Extract the (x, y) coordinate from the center of the cell holding the provided text.  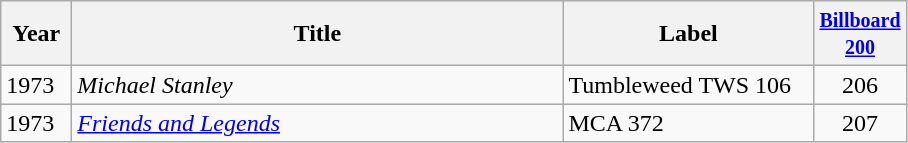
Billboard200 (860, 34)
Year (36, 34)
Tumbleweed TWS 106 (688, 85)
Michael Stanley (318, 85)
Title (318, 34)
206 (860, 85)
MCA 372 (688, 123)
Friends and Legends (318, 123)
207 (860, 123)
Label (688, 34)
